Identify which cell holds the provided text, then report its [x, y] central coordinate. 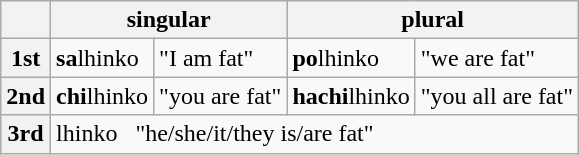
chilhinko [102, 96]
1st [26, 58]
"you are fat" [220, 96]
2nd [26, 96]
plural [433, 20]
lhinko "he/she/it/they is/are fat" [315, 134]
polhinko [351, 58]
hachilhinko [351, 96]
salhinko [102, 58]
3rd [26, 134]
"I am fat" [220, 58]
"you all are fat" [496, 96]
"we are fat" [496, 58]
singular [169, 20]
